Return [x, y] of the center of cell containing provided text 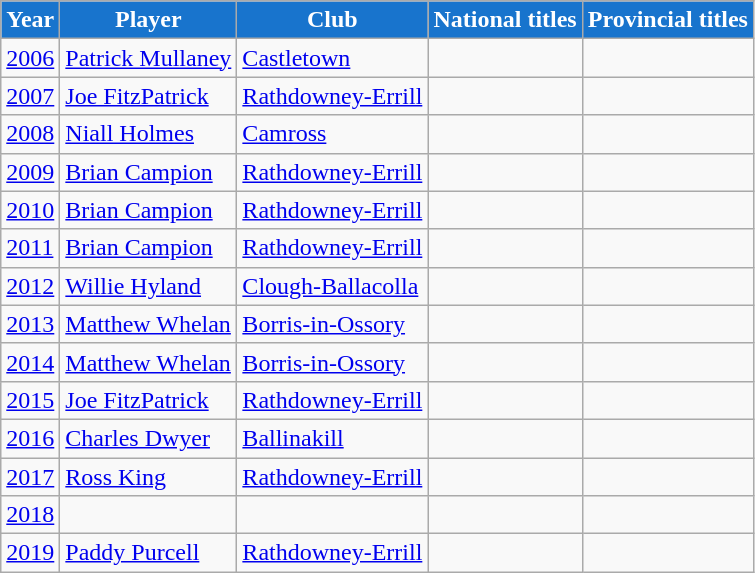
2012 [30, 286]
2017 [30, 477]
Provincial titles [668, 20]
Player [148, 20]
Ross King [148, 477]
Willie Hyland [148, 286]
Year [30, 20]
Camross [332, 134]
2007 [30, 96]
Patrick Mullaney [148, 58]
2014 [30, 362]
Charles Dwyer [148, 438]
Club [332, 20]
2019 [30, 553]
2013 [30, 324]
Niall Holmes [148, 134]
2009 [30, 172]
Clough-Ballacolla [332, 286]
2008 [30, 134]
Ballinakill [332, 438]
2010 [30, 210]
2011 [30, 248]
National titles [505, 20]
2016 [30, 438]
2006 [30, 58]
Paddy Purcell [148, 553]
Castletown [332, 58]
2015 [30, 400]
2018 [30, 515]
